Pinpoint the cell where the given text exists, returning its [X, Y] midpoint coordinate. 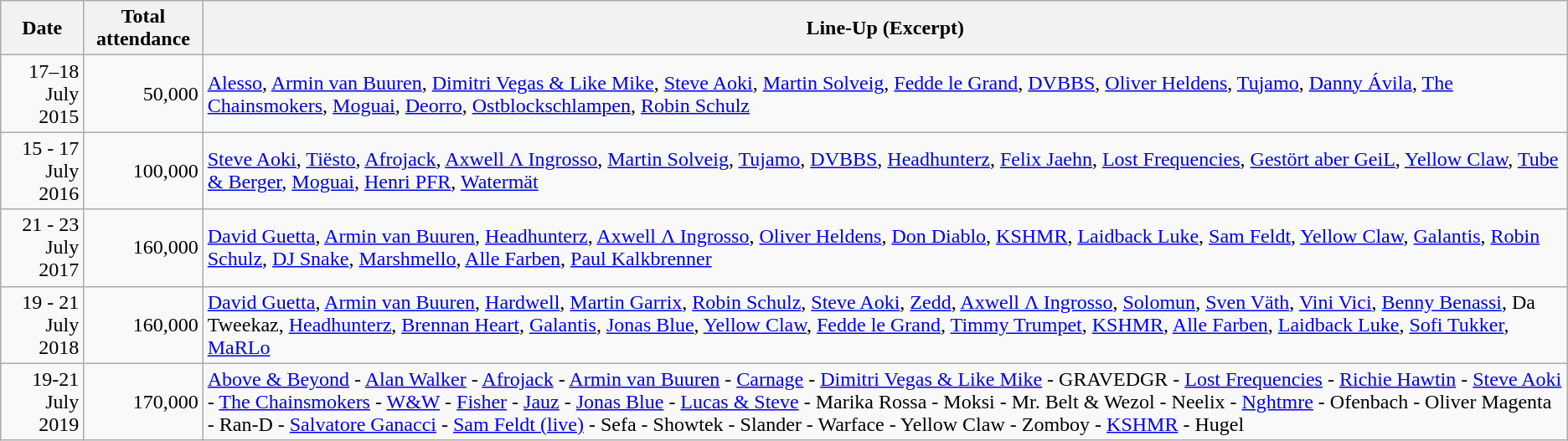
Total attendance [143, 28]
Date [42, 28]
Line-Up (Excerpt) [885, 28]
19 - 21 July 2018 [42, 325]
100,000 [143, 171]
17–18 July 2015 [42, 94]
15 - 17 July 2016 [42, 171]
50,000 [143, 94]
21 - 23 July 2017 [42, 248]
19-21 July 2019 [42, 402]
170,000 [143, 402]
